Determine the (x, y) coordinate at the center of the cell enclosing the given text.  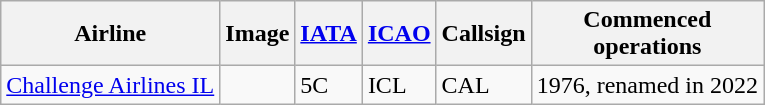
Callsign (484, 34)
ICL (399, 85)
5C (329, 85)
CAL (484, 85)
Image (258, 34)
1976, renamed in 2022 (647, 85)
Commencedoperations (647, 34)
IATA (329, 34)
ICAO (399, 34)
Airline (110, 34)
Challenge Airlines IL (110, 85)
